Scan for the cell matching the given text and deliver its (x, y) coordinate at center. 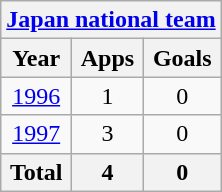
1 (108, 96)
3 (108, 134)
Total (36, 172)
Japan national team (111, 20)
1997 (36, 134)
1996 (36, 96)
4 (108, 172)
Year (36, 58)
Goals (182, 58)
Apps (108, 58)
